Identify which cell holds the provided text, then report its (X, Y) central coordinate. 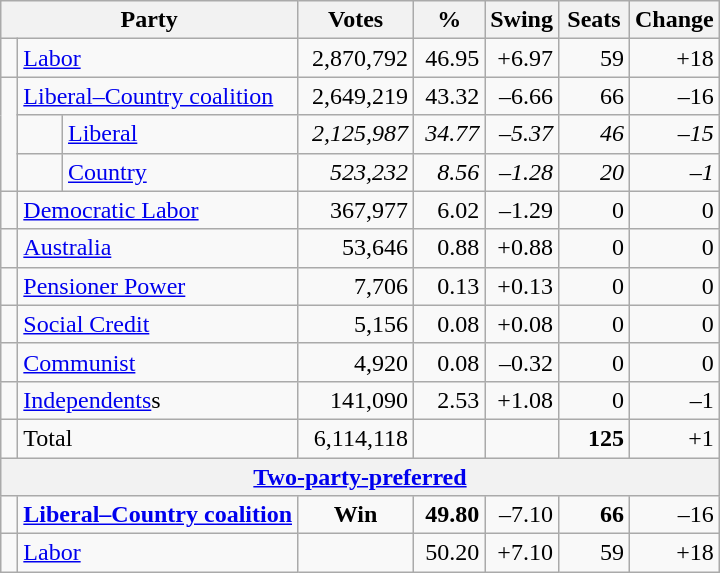
Pensioner Power (158, 286)
2,649,219 (356, 96)
2,870,792 (356, 58)
–1.29 (522, 210)
0.88 (450, 248)
Seats (594, 20)
523,232 (356, 172)
49.80 (450, 515)
Democratic Labor (158, 210)
53,646 (356, 248)
+6.97 (522, 58)
–7.10 (522, 515)
46 (594, 134)
Two-party-preferred (360, 477)
+0.13 (522, 286)
–1.28 (522, 172)
2.53 (450, 400)
Change (674, 20)
Independentss (158, 400)
Win (356, 515)
20 (594, 172)
Communist (158, 362)
+0.08 (522, 324)
0.13 (450, 286)
Country (180, 172)
6.02 (450, 210)
–15 (674, 134)
7,706 (356, 286)
46.95 (450, 58)
Social Credit (158, 324)
141,090 (356, 400)
+1 (674, 438)
Liberal (180, 134)
+1.08 (522, 400)
–6.66 (522, 96)
+0.88 (522, 248)
125 (594, 438)
Total (158, 438)
43.32 (450, 96)
Swing (522, 20)
Party (150, 20)
6,114,118 (356, 438)
8.56 (450, 172)
34.77 (450, 134)
–0.32 (522, 362)
2,125,987 (356, 134)
367,977 (356, 210)
% (450, 20)
+7.10 (522, 553)
5,156 (356, 324)
–5.37 (522, 134)
4,920 (356, 362)
Votes (356, 20)
Australia (158, 248)
50.20 (450, 553)
